Return [x, y] of the center of cell containing provided text 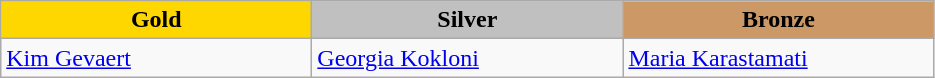
Silver [468, 20]
Georgia Kokloni [468, 58]
Bronze [778, 20]
Kim Gevaert [156, 58]
Maria Karastamati [778, 58]
Gold [156, 20]
